Determine the (x, y) coordinate at the center of the cell enclosing the given text.  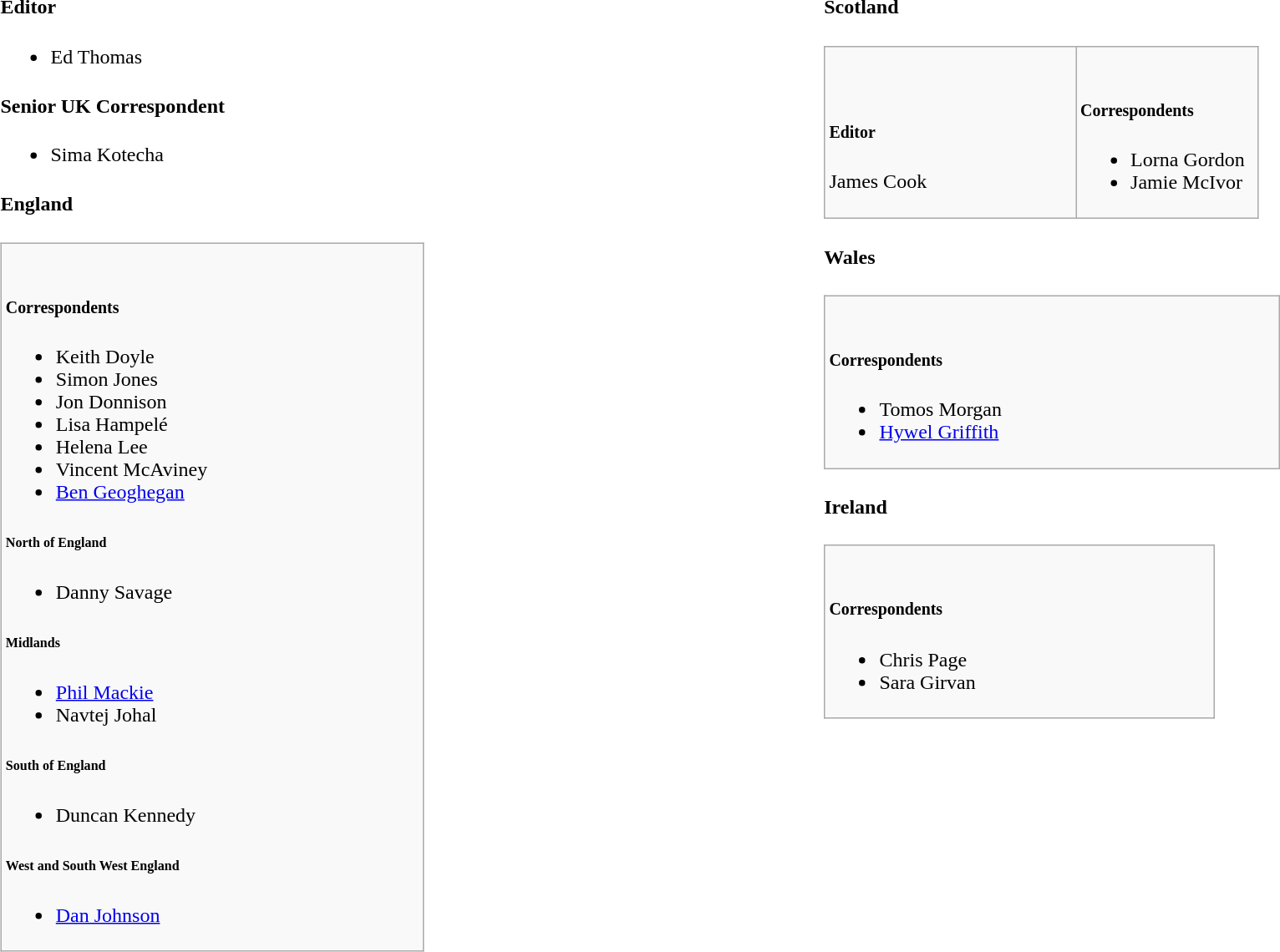
CorrespondentsLorna GordonJamie McIvor (1168, 132)
CorrespondentsTomos MorganHywel Griffith (1052, 382)
EditorJames Cook (951, 132)
CorrespondentsChris PageSara Girvan (1019, 631)
